Identify which cell holds the provided text, then report its [x, y] central coordinate. 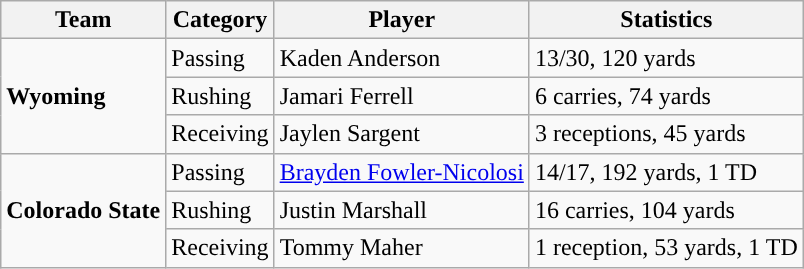
Justin Marshall [402, 210]
Jaylen Sargent [402, 134]
Category [220, 20]
1 reception, 53 yards, 1 TD [666, 248]
6 carries, 74 yards [666, 96]
Tommy Maher [402, 248]
Player [402, 20]
Colorado State [84, 210]
3 receptions, 45 yards [666, 134]
13/30, 120 yards [666, 58]
Kaden Anderson [402, 58]
Wyoming [84, 96]
Brayden Fowler-Nicolosi [402, 172]
Jamari Ferrell [402, 96]
14/17, 192 yards, 1 TD [666, 172]
Statistics [666, 20]
Team [84, 20]
16 carries, 104 yards [666, 210]
